Search for the cell housing the specified text and yield its [x, y] center coordinate. 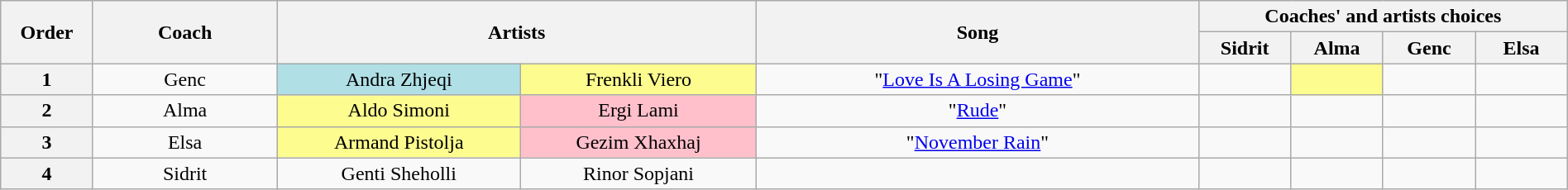
Coach [185, 32]
Order [46, 32]
1 [46, 79]
Aldo Simoni [399, 111]
Genti Sheholli [399, 173]
Frenkli Viero [638, 79]
Song [978, 32]
Rinor Sopjani [638, 173]
Ergi Lami [638, 111]
Andra Zhjeqi [399, 79]
Gezim Xhaxhaj [638, 142]
"Love Is A Losing Game" [978, 79]
2 [46, 111]
4 [46, 173]
"Rude" [978, 111]
"November Rain" [978, 142]
3 [46, 142]
Armand Pistolja [399, 142]
Coaches' and artists choices [1383, 17]
Artists [516, 32]
